Identify which cell holds the provided text, then report its (x, y) central coordinate. 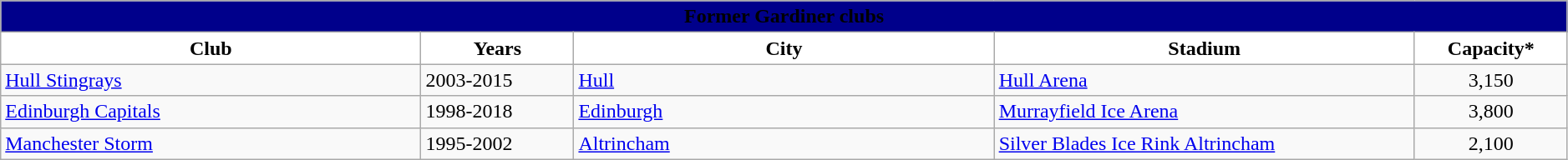
Club (211, 48)
Edinburgh Capitals (211, 112)
Manchester Storm (211, 143)
2,100 (1490, 143)
City (784, 48)
Hull (784, 80)
Hull Stingrays (211, 80)
Silver Blades Ice Rink Altrincham (1205, 143)
Stadium (1205, 48)
Edinburgh (784, 112)
1995-2002 (498, 143)
Capacity* (1490, 48)
3,800 (1490, 112)
Former Gardiner clubs (784, 17)
2003-2015 (498, 80)
3,150 (1490, 80)
Years (498, 48)
Altrincham (784, 143)
Hull Arena (1205, 80)
1998-2018 (498, 112)
Murrayfield Ice Arena (1205, 112)
